Output the (X, Y) coordinate of the center of the cell containing the given text.  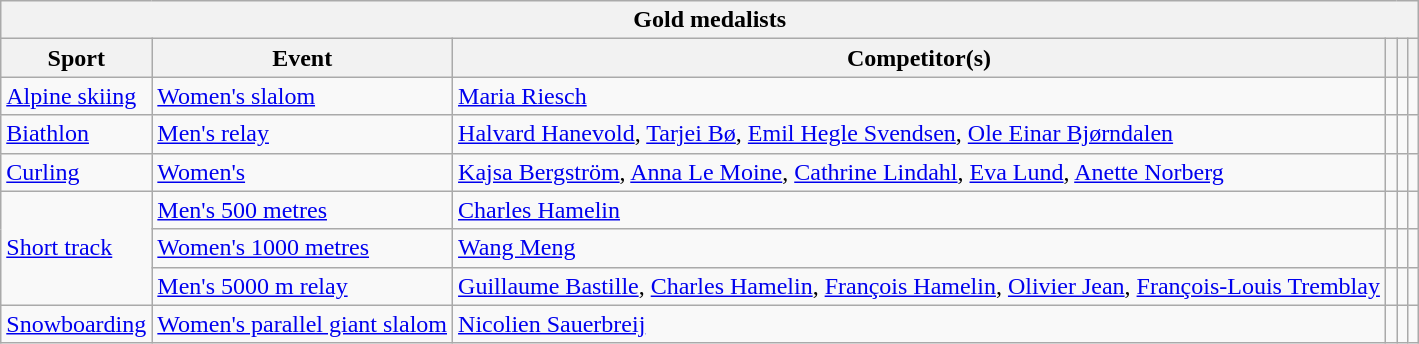
Women's parallel giant slalom (302, 324)
Maria Riesch (920, 96)
Sport (76, 58)
Guillaume Bastille, Charles Hamelin, François Hamelin, Olivier Jean, François-Louis Tremblay (920, 286)
Women's slalom (302, 96)
Gold medalists (710, 20)
Alpine skiing (76, 96)
Women's (302, 172)
Men's 5000 m relay (302, 286)
Wang Meng (920, 248)
Event (302, 58)
Charles Hamelin (920, 210)
Halvard Hanevold, Tarjei Bø, Emil Hegle Svendsen, Ole Einar Bjørndalen (920, 134)
Curling (76, 172)
Biathlon (76, 134)
Nicolien Sauerbreij (920, 324)
Women's 1000 metres (302, 248)
Snowboarding (76, 324)
Men's 500 metres (302, 210)
Competitor(s) (920, 58)
Short track (76, 248)
Kajsa Bergström, Anna Le Moine, Cathrine Lindahl, Eva Lund, Anette Norberg (920, 172)
Men's relay (302, 134)
